From the cell containing the given text, extract its center point as [x, y] coordinate. 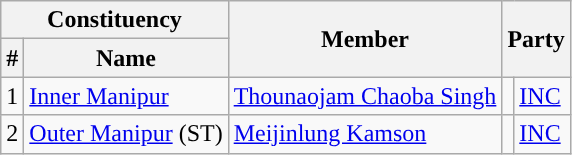
Member [365, 39]
Party [536, 39]
Inner Manipur [126, 96]
# [12, 58]
2 [12, 134]
Name [126, 58]
Constituency [114, 20]
Thounaojam Chaoba Singh [365, 96]
1 [12, 96]
Meijinlung Kamson [365, 134]
Outer Manipur (ST) [126, 134]
